Detect which cell encompasses the target text, then output its [x, y] center coordinate. 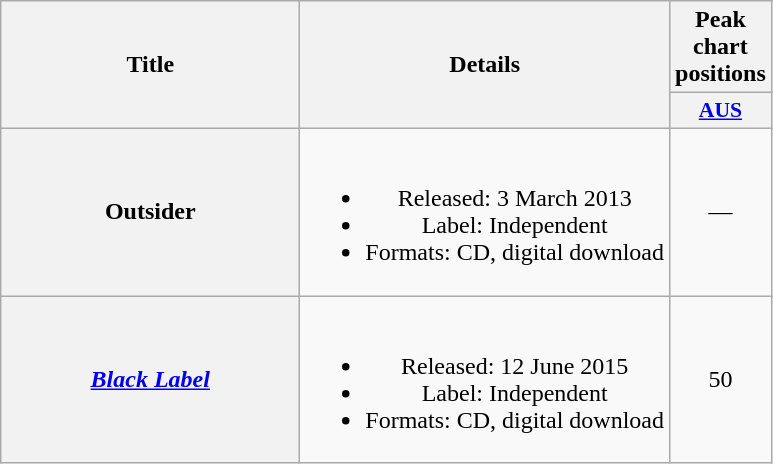
Title [150, 65]
Details [485, 65]
AUS [721, 111]
Released: 12 June 2015Label: IndependentFormats: CD, digital download [485, 380]
Outsider [150, 212]
Black Label [150, 380]
Released: 3 March 2013Label: IndependentFormats: CD, digital download [485, 212]
— [721, 212]
Peak chart positions [721, 47]
50 [721, 380]
